From the cell containing the given text, extract its center point as [x, y] coordinate. 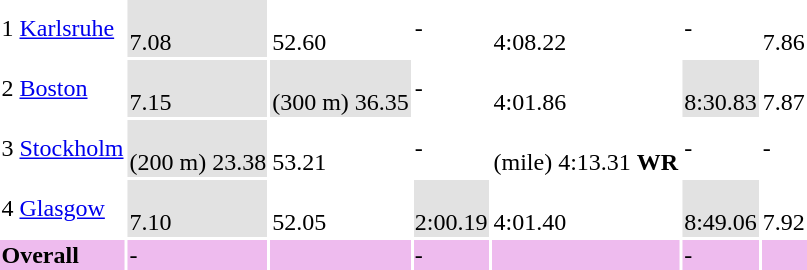
4:01.86 [586, 88]
8:49.06 [721, 208]
3 [8, 148]
2 [8, 88]
Boston [72, 88]
Overall [62, 255]
52.60 [341, 28]
53.21 [341, 148]
7.08 [198, 28]
7.92 [784, 208]
(mile) 4:13.31 WR [586, 148]
Glasgow [72, 208]
4:08.22 [586, 28]
Karlsruhe [72, 28]
Stockholm [72, 148]
2:00.19 [451, 208]
1 [8, 28]
7.15 [198, 88]
7.87 [784, 88]
7.86 [784, 28]
8:30.83 [721, 88]
7.10 [198, 208]
4 [8, 208]
4:01.40 [586, 208]
52.05 [341, 208]
(300 m) 36.35 [341, 88]
(200 m) 23.38 [198, 148]
